For the text-containing cell, return its midpoint in [x, y] coordinate format. 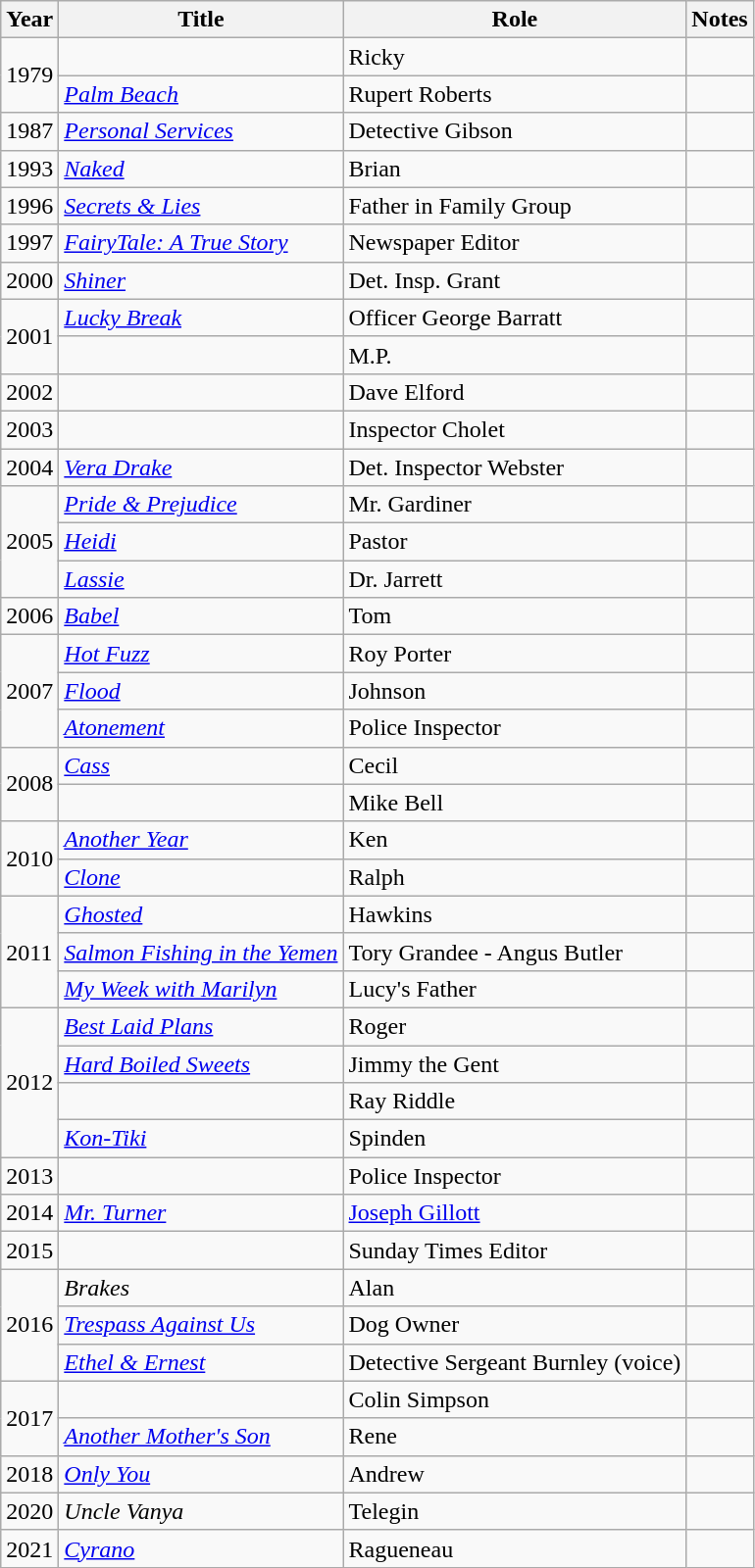
2014 [29, 1213]
Spinden [515, 1139]
Uncle Vanya [201, 1511]
Vera Drake [201, 467]
Lassie [201, 579]
1993 [29, 169]
Secrets & Lies [201, 206]
Mike Bell [515, 803]
Ragueneau [515, 1548]
Personal Services [201, 131]
Ralph [515, 877]
Tory Grandee - Angus Butler [515, 952]
Alan [515, 1288]
Lucy's Father [515, 989]
Mr. Gardiner [515, 505]
Telegin [515, 1511]
Dog Owner [515, 1325]
Det. Insp. Grant [515, 280]
FairyTale: A True Story [201, 243]
1996 [29, 206]
My Week with Marilyn [201, 989]
2007 [29, 691]
Lucky Break [201, 318]
Joseph Gillott [515, 1213]
2012 [29, 1082]
Palm Beach [201, 94]
Another Year [201, 840]
1987 [29, 131]
Roger [515, 1026]
2011 [29, 952]
Hawkins [515, 914]
Role [515, 20]
Roy Porter [515, 654]
Ricky [515, 57]
2018 [29, 1474]
2013 [29, 1176]
Sunday Times Editor [515, 1250]
Only You [201, 1474]
Kon-Tiki [201, 1139]
2015 [29, 1250]
Officer George Barratt [515, 318]
Detective Gibson [515, 131]
Atonement [201, 728]
2000 [29, 280]
Andrew [515, 1474]
Rene [515, 1437]
Pastor [515, 542]
Tom [515, 616]
Another Mother's Son [201, 1437]
Cass [201, 765]
Clone [201, 877]
1979 [29, 75]
2017 [29, 1418]
Detective Sergeant Burnley (voice) [515, 1362]
Title [201, 20]
Salmon Fishing in the Yemen [201, 952]
Babel [201, 616]
Johnson [515, 691]
Brakes [201, 1288]
2021 [29, 1548]
Best Laid Plans [201, 1026]
M.P. [515, 355]
Ken [515, 840]
Cyrano [201, 1548]
Jimmy the Gent [515, 1063]
Shiner [201, 280]
Dave Elford [515, 392]
2005 [29, 542]
Ethel & Ernest [201, 1362]
2008 [29, 784]
Rupert Roberts [515, 94]
Inspector Cholet [515, 429]
Father in Family Group [515, 206]
Det. Inspector Webster [515, 467]
Dr. Jarrett [515, 579]
Year [29, 20]
Flood [201, 691]
Hard Boiled Sweets [201, 1063]
Naked [201, 169]
2003 [29, 429]
Mr. Turner [201, 1213]
Brian [515, 169]
Ray Riddle [515, 1102]
2006 [29, 616]
Notes [720, 20]
Newspaper Editor [515, 243]
2010 [29, 858]
Trespass Against Us [201, 1325]
2002 [29, 392]
Cecil [515, 765]
1997 [29, 243]
Pride & Prejudice [201, 505]
Colin Simpson [515, 1399]
2020 [29, 1511]
Ghosted [201, 914]
2001 [29, 336]
Hot Fuzz [201, 654]
2016 [29, 1325]
Heidi [201, 542]
2004 [29, 467]
